For the text-containing cell, return its midpoint in (x, y) coordinate format. 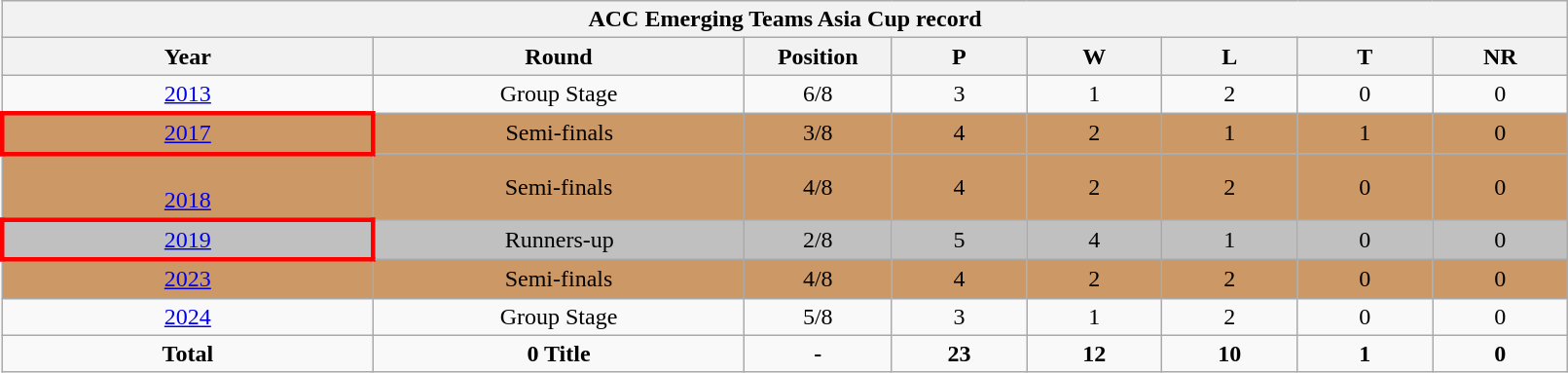
Runners-up (559, 240)
12 (1094, 354)
Total (187, 354)
2023 (187, 280)
3/8 (818, 132)
0 Title (559, 354)
2/8 (818, 240)
T (1365, 56)
5/8 (818, 317)
2024 (187, 317)
L (1230, 56)
Position (818, 56)
W (1094, 56)
P (960, 56)
2019 (187, 240)
6/8 (818, 94)
- (818, 354)
ACC Emerging Teams Asia Cup record (784, 19)
2013 (187, 94)
2017 (187, 132)
Year (187, 56)
Round (559, 56)
NR (1501, 56)
5 (960, 240)
10 (1230, 354)
23 (960, 354)
2018 (187, 187)
